Provide the [X, Y] coordinate of the cell's center where the given text is located.  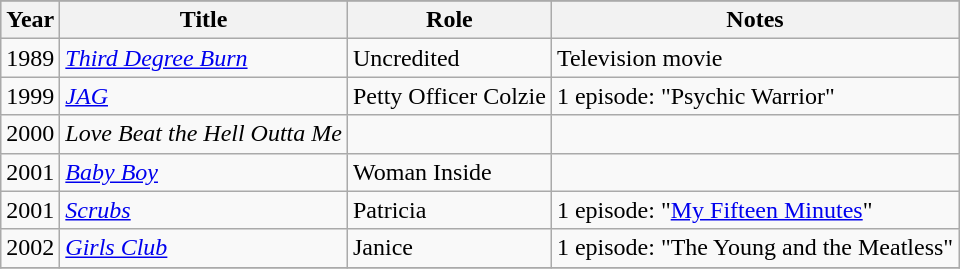
1 episode: "My Fifteen Minutes" [754, 210]
Girls Club [204, 248]
Love Beat the Hell Outta Me [204, 134]
Year [30, 20]
Uncredited [449, 58]
JAG [204, 96]
Patricia [449, 210]
1 episode: "The Young and the Meatless" [754, 248]
Title [204, 20]
Third Degree Burn [204, 58]
Notes [754, 20]
Baby Boy [204, 172]
Petty Officer Colzie [449, 96]
1999 [30, 96]
Janice [449, 248]
1989 [30, 58]
1 episode: "Psychic Warrior" [754, 96]
Woman Inside [449, 172]
Role [449, 20]
2000 [30, 134]
Television movie [754, 58]
Scrubs [204, 210]
2002 [30, 248]
